Search for the cell housing the specified text and yield its (X, Y) center coordinate. 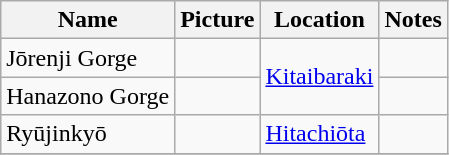
Jōrenji Gorge (88, 58)
Hanazono Gorge (88, 96)
Location (320, 20)
Kitaibaraki (320, 77)
Notes (413, 20)
Ryūjinkyō (88, 134)
Picture (218, 20)
Name (88, 20)
Hitachiōta (320, 134)
